Find where the given text appears and provide that cell's center as [X, Y] coordinate. 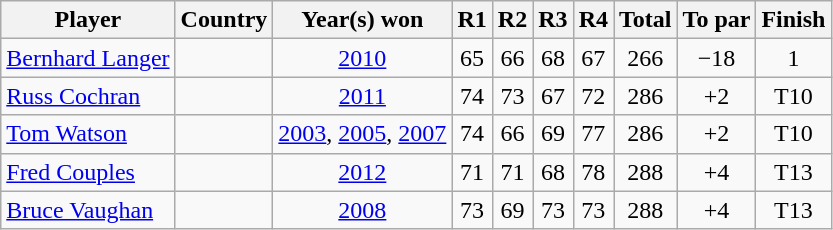
Russ Cochran [88, 96]
Fred Couples [88, 172]
Bruce Vaughan [88, 210]
R1 [472, 20]
Tom Watson [88, 134]
Country [224, 20]
77 [593, 134]
2012 [362, 172]
2008 [362, 210]
Bernhard Langer [88, 58]
Finish [794, 20]
2010 [362, 58]
65 [472, 58]
Total [646, 20]
Year(s) won [362, 20]
2003, 2005, 2007 [362, 134]
R2 [512, 20]
R3 [553, 20]
78 [593, 172]
To par [716, 20]
−18 [716, 58]
72 [593, 96]
1 [794, 58]
266 [646, 58]
Player [88, 20]
R4 [593, 20]
2011 [362, 96]
